From the cell containing the given text, extract its center point as (X, Y) coordinate. 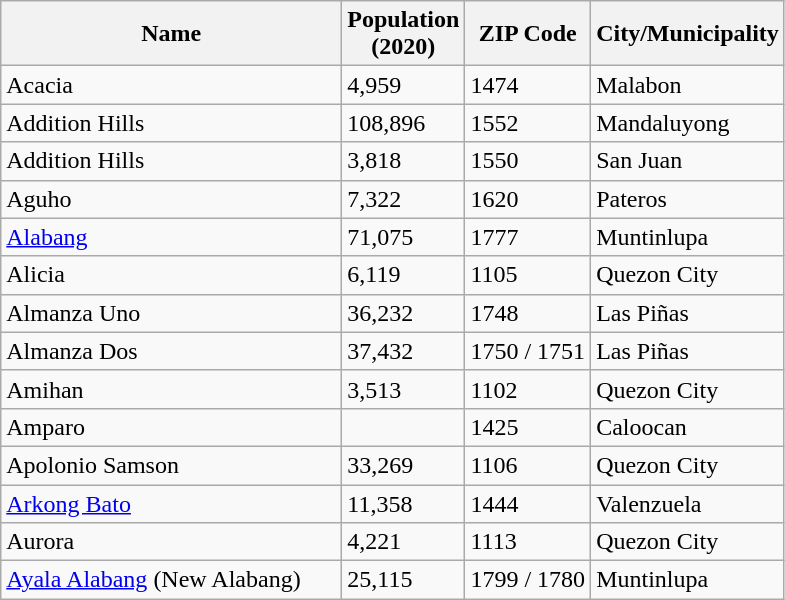
1748 (528, 313)
Alicia (172, 275)
Amparo (172, 427)
1113 (528, 542)
Acacia (172, 85)
3,513 (404, 389)
1444 (528, 503)
City/Municipality (688, 34)
Alabang (172, 237)
1777 (528, 237)
11,358 (404, 503)
1106 (528, 465)
Valenzuela (688, 503)
Population(2020) (404, 34)
3,818 (404, 161)
1550 (528, 161)
1425 (528, 427)
1552 (528, 123)
37,432 (404, 351)
7,322 (404, 199)
Name (172, 34)
Apolonio Samson (172, 465)
Aguho (172, 199)
33,269 (404, 465)
25,115 (404, 580)
1102 (528, 389)
36,232 (404, 313)
4,221 (404, 542)
Mandaluyong (688, 123)
1799 / 1780 (528, 580)
ZIP Code (528, 34)
108,896 (404, 123)
4,959 (404, 85)
Almanza Dos (172, 351)
San Juan (688, 161)
Almanza Uno (172, 313)
Amihan (172, 389)
71,075 (404, 237)
Aurora (172, 542)
1750 / 1751 (528, 351)
Arkong Bato (172, 503)
Malabon (688, 85)
Pateros (688, 199)
Ayala Alabang (New Alabang) (172, 580)
6,119 (404, 275)
Caloocan (688, 427)
1105 (528, 275)
1474 (528, 85)
1620 (528, 199)
